Extract the [X, Y] coordinate from the center of the cell holding the provided text.  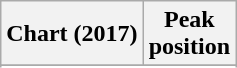
Peakposition [189, 34]
Chart (2017) [72, 34]
